From the cell containing the given text, extract its center point as (X, Y) coordinate. 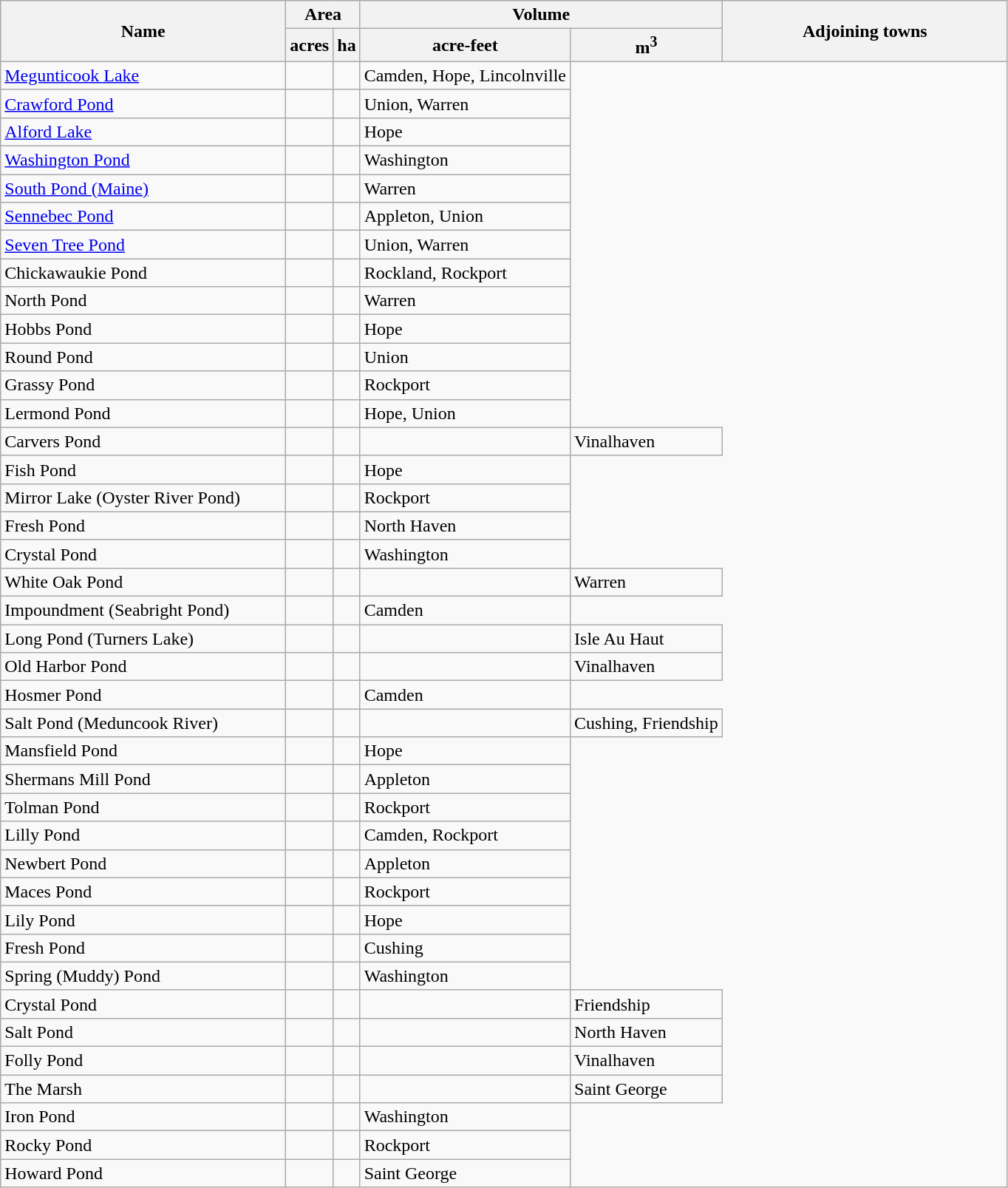
Hobbs Pond (143, 329)
Maces Pond (143, 892)
Sennebec Pond (143, 217)
Crawford Pond (143, 103)
Isle Au Haut (647, 639)
The Marsh (143, 1089)
Iron Pond (143, 1117)
Alford Lake (143, 132)
Howard Pond (143, 1173)
Salt Pond (Meduncook River) (143, 723)
Area (323, 15)
Seven Tree Pond (143, 245)
Cushing, Friendship (647, 723)
Grassy Pond (143, 385)
Lily Pond (143, 920)
Round Pond (143, 357)
Impoundment (Seabright Pond) (143, 611)
Mirror Lake (Oyster River Pond) (143, 498)
Long Pond (Turners Lake) (143, 639)
Lilly Pond (143, 835)
Mansfield Pond (143, 751)
Camden, Rockport (465, 835)
North Pond (143, 301)
Hope, Union (465, 413)
Camden, Hope, Lincolnville (465, 75)
Rocky Pond (143, 1145)
Appleton, Union (465, 217)
Lermond Pond (143, 413)
Hosmer Pond (143, 695)
Carvers Pond (143, 441)
White Oak Pond (143, 582)
Name (143, 31)
acre-feet (465, 46)
Washington Pond (143, 160)
Chickawaukie Pond (143, 273)
Newbert Pond (143, 863)
Shermans Mill Pond (143, 779)
Folly Pond (143, 1061)
Spring (Muddy) Pond (143, 976)
Tolman Pond (143, 807)
Megunticook Lake (143, 75)
South Pond (Maine) (143, 189)
Old Harbor Pond (143, 667)
Friendship (647, 1004)
Cushing (465, 948)
Fish Pond (143, 469)
Rockland, Rockport (465, 273)
ha (347, 46)
Adjoining towns (865, 31)
Volume (541, 15)
Salt Pond (143, 1032)
acres (310, 46)
m3 (647, 46)
Union (465, 357)
